Identify which cell holds the provided text, then report its [x, y] central coordinate. 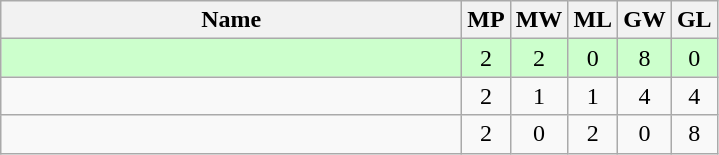
GW [645, 20]
ML [593, 20]
GL [694, 20]
MP [486, 20]
MW [539, 20]
Name [232, 20]
